Pinpoint the cell where the given text exists, returning its (x, y) midpoint coordinate. 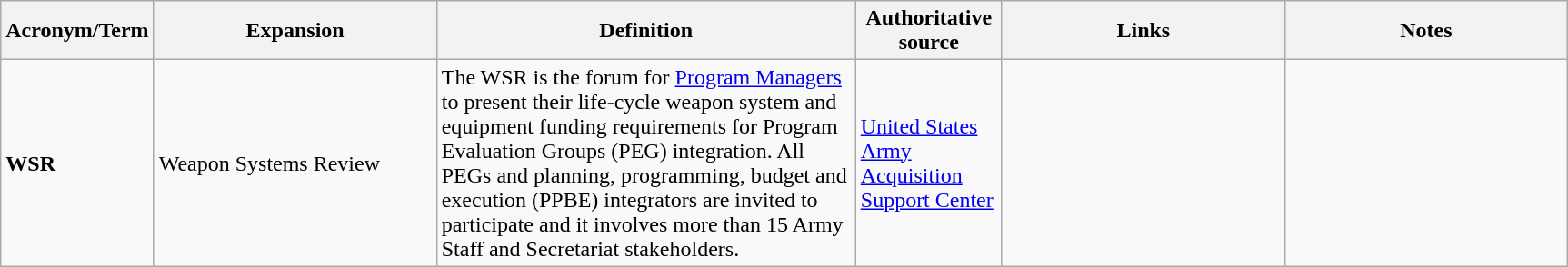
United States Army Acquisition Support Center (929, 163)
Acronym/Term (77, 31)
Links (1144, 31)
Authoritative source (929, 31)
Definition (645, 31)
Notes (1425, 31)
Weapon Systems Review (295, 163)
Expansion (295, 31)
WSR (77, 163)
